Extract the [x, y] coordinate from the center of the cell holding the provided text.  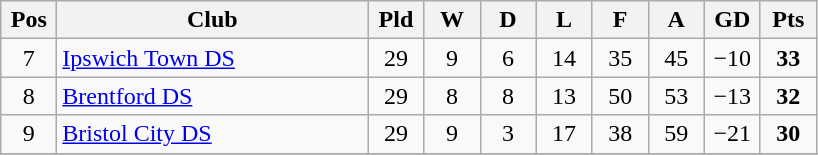
14 [564, 58]
7 [29, 58]
59 [676, 134]
−13 [732, 96]
L [564, 20]
32 [788, 96]
Brentford DS [212, 96]
D [508, 20]
GD [732, 20]
−21 [732, 134]
30 [788, 134]
13 [564, 96]
17 [564, 134]
33 [788, 58]
Pld [396, 20]
53 [676, 96]
38 [620, 134]
A [676, 20]
3 [508, 134]
50 [620, 96]
Bristol City DS [212, 134]
W [452, 20]
6 [508, 58]
Pos [29, 20]
Club [212, 20]
F [620, 20]
−10 [732, 58]
45 [676, 58]
Ipswich Town DS [212, 58]
Pts [788, 20]
35 [620, 58]
